Provide the [X, Y] coordinate of the cell's center where the given text is located.  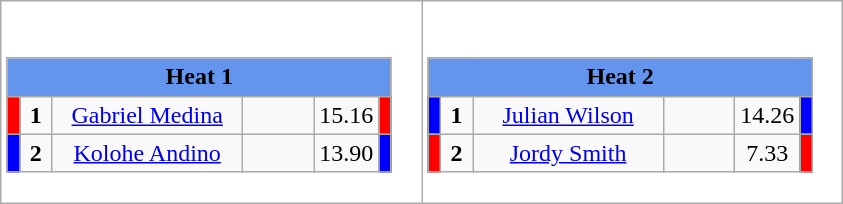
Julian Wilson [568, 115]
14.26 [768, 115]
Jordy Smith [568, 153]
13.90 [346, 153]
Heat 2 [620, 77]
Heat 2 1 Julian Wilson 14.26 2 Jordy Smith 7.33 [632, 102]
Heat 1 1 Gabriel Medina 15.16 2 Kolohe Andino 13.90 [212, 102]
Kolohe Andino [148, 153]
Heat 1 [199, 77]
7.33 [768, 153]
Gabriel Medina [148, 115]
15.16 [346, 115]
